Pinpoint the cell where the given text exists, returning its [x, y] midpoint coordinate. 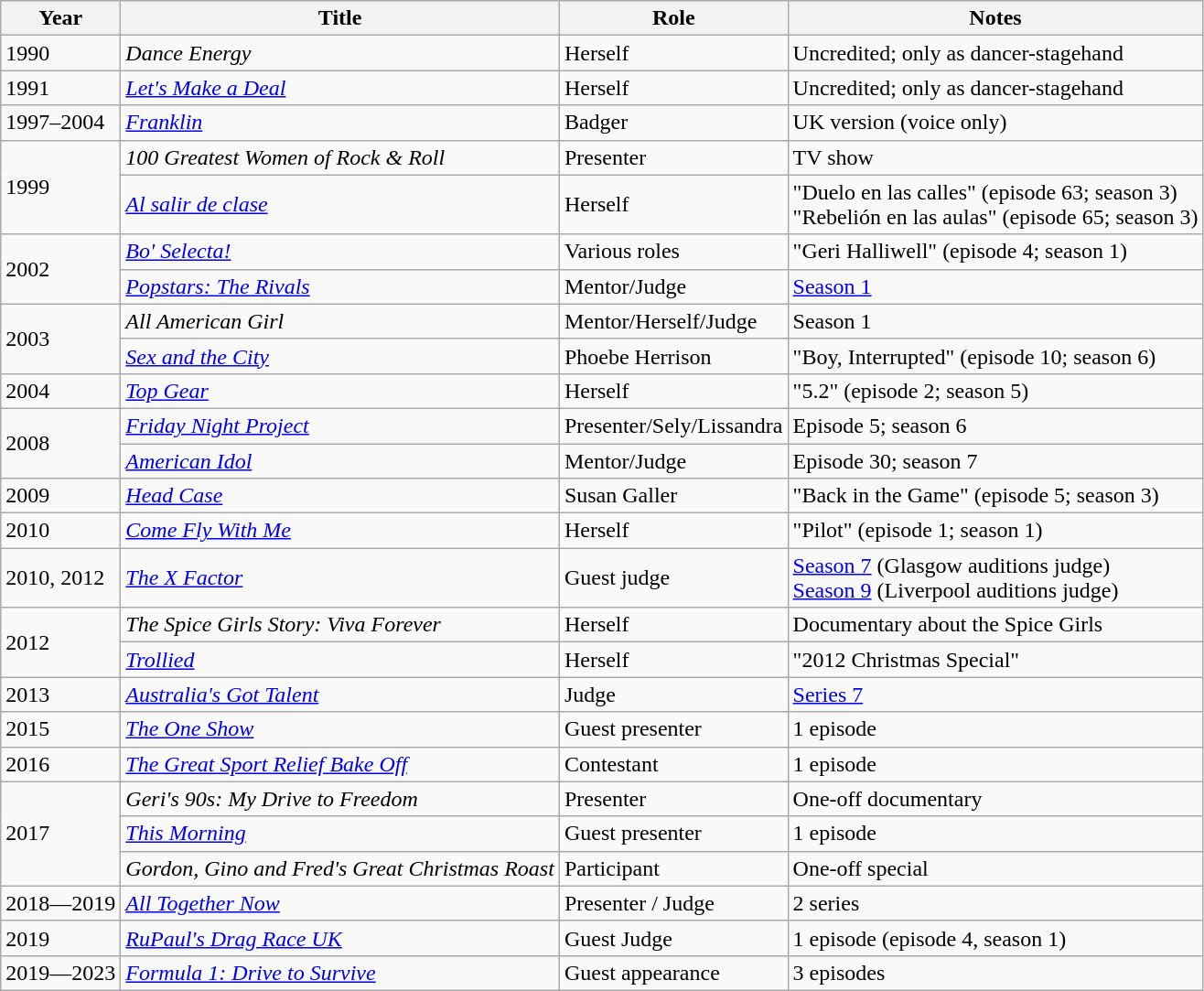
1991 [60, 88]
"5.2" (episode 2; season 5) [995, 391]
Australia's Got Talent [340, 695]
1990 [60, 53]
Sex and the City [340, 356]
3 episodes [995, 973]
"Geri Halliwell" (episode 4; season 1) [995, 252]
2002 [60, 269]
This Morning [340, 834]
"Pilot" (episode 1; season 1) [995, 531]
Guest judge [673, 578]
2004 [60, 391]
1 episode (episode 4, season 1) [995, 938]
Participant [673, 868]
Al salir de clase [340, 205]
All Together Now [340, 903]
Susan Galler [673, 496]
Year [60, 18]
2009 [60, 496]
Documentary about the Spice Girls [995, 625]
Friday Night Project [340, 425]
Top Gear [340, 391]
1997–2004 [60, 123]
Episode 5; season 6 [995, 425]
The Spice Girls Story: Viva Forever [340, 625]
"2012 Christmas Special" [995, 660]
Presenter / Judge [673, 903]
2 series [995, 903]
Badger [673, 123]
Judge [673, 695]
Dance Energy [340, 53]
Head Case [340, 496]
American Idol [340, 460]
The X Factor [340, 578]
Popstars: The Rivals [340, 286]
Role [673, 18]
Franklin [340, 123]
"Back in the Game" (episode 5; season 3) [995, 496]
TV show [995, 157]
2017 [60, 834]
Episode 30; season 7 [995, 460]
2019—2023 [60, 973]
Bo' Selecta! [340, 252]
The One Show [340, 729]
2008 [60, 443]
1999 [60, 187]
All American Girl [340, 321]
2010 [60, 531]
One-off special [995, 868]
Trollied [340, 660]
Presenter/Sely/Lissandra [673, 425]
2010, 2012 [60, 578]
Phoebe Herrison [673, 356]
Geri's 90s: My Drive to Freedom [340, 799]
Let's Make a Deal [340, 88]
2012 [60, 642]
UK version (voice only) [995, 123]
2016 [60, 764]
2013 [60, 695]
2018—2019 [60, 903]
Various roles [673, 252]
Come Fly With Me [340, 531]
2015 [60, 729]
"Duelo en las calles" (episode 63; season 3)"Rebelión en las aulas" (episode 65; season 3) [995, 205]
2019 [60, 938]
Guest Judge [673, 938]
Guest appearance [673, 973]
Notes [995, 18]
Contestant [673, 764]
2003 [60, 339]
Mentor/Herself/Judge [673, 321]
One-off documentary [995, 799]
RuPaul's Drag Race UK [340, 938]
Formula 1: Drive to Survive [340, 973]
Title [340, 18]
Series 7 [995, 695]
100 Greatest Women of Rock & Roll [340, 157]
"Boy, Interrupted" (episode 10; season 6) [995, 356]
Season 7 (Glasgow auditions judge)Season 9 (Liverpool auditions judge) [995, 578]
Gordon, Gino and Fred's Great Christmas Roast [340, 868]
The Great Sport Relief Bake Off [340, 764]
